Determine the [x, y] coordinate at the center of the cell enclosing the given text.  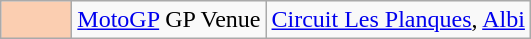
MotoGP GP Venue [169, 20]
Circuit Les Planques, Albi [398, 20]
